Output the (X, Y) coordinate of the center of the cell containing the given text.  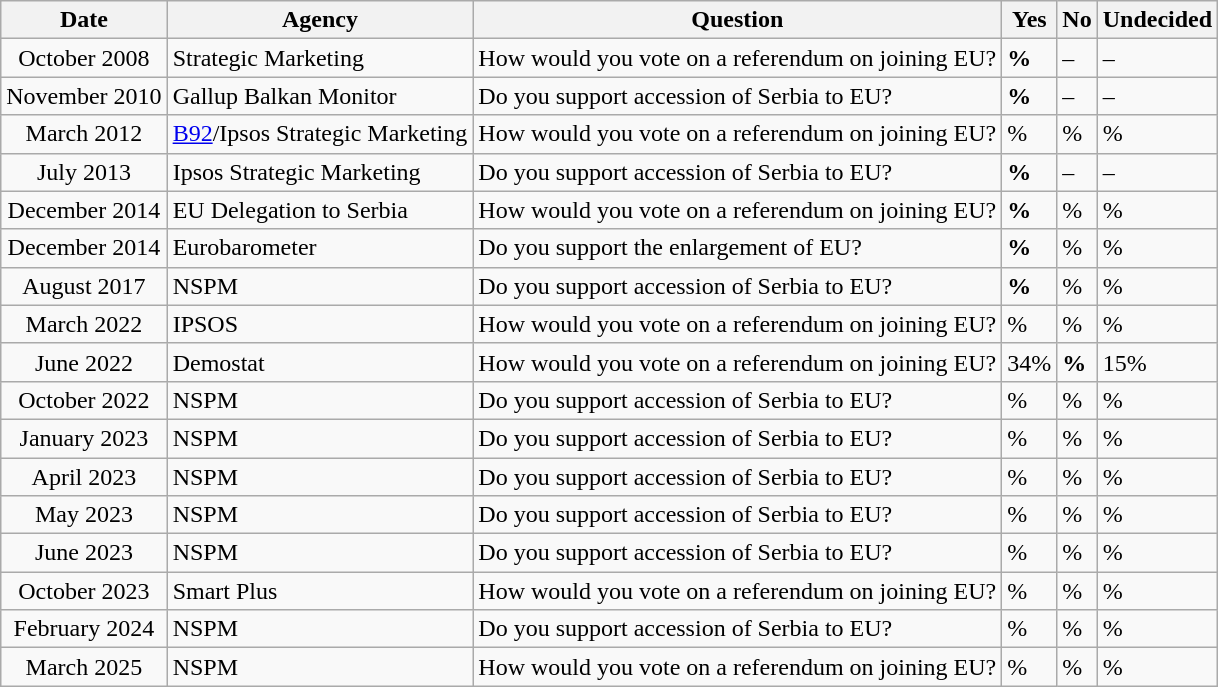
March 2022 (84, 324)
February 2024 (84, 629)
March 2025 (84, 667)
15% (1157, 362)
Gallup Balkan Monitor (320, 96)
Ipsos Strategic Marketing (320, 172)
Question (738, 20)
Undecided (1157, 20)
June 2022 (84, 362)
October 2023 (84, 591)
Strategic Marketing (320, 58)
Yes (1030, 20)
No (1077, 20)
October 2008 (84, 58)
EU Delegation to Serbia (320, 210)
January 2023 (84, 438)
Date (84, 20)
August 2017 (84, 286)
April 2023 (84, 477)
November 2010 (84, 96)
Smart Plus (320, 591)
March 2012 (84, 134)
Demostat (320, 362)
34% (1030, 362)
July 2013 (84, 172)
June 2023 (84, 553)
IPSOS (320, 324)
Eurobarometer (320, 248)
October 2022 (84, 400)
Agency (320, 20)
May 2023 (84, 515)
Do you support the enlargement of EU? (738, 248)
B92/Ipsos Strategic Marketing (320, 134)
